Capture the cell that displays the provided text and extract its (x, y) central coordinate. 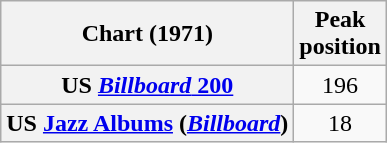
196 (340, 85)
Chart (1971) (148, 34)
US Billboard 200 (148, 85)
US Jazz Albums (Billboard) (148, 123)
18 (340, 123)
Peakposition (340, 34)
